Determine the [X, Y] coordinate at the center of the cell enclosing the given text.  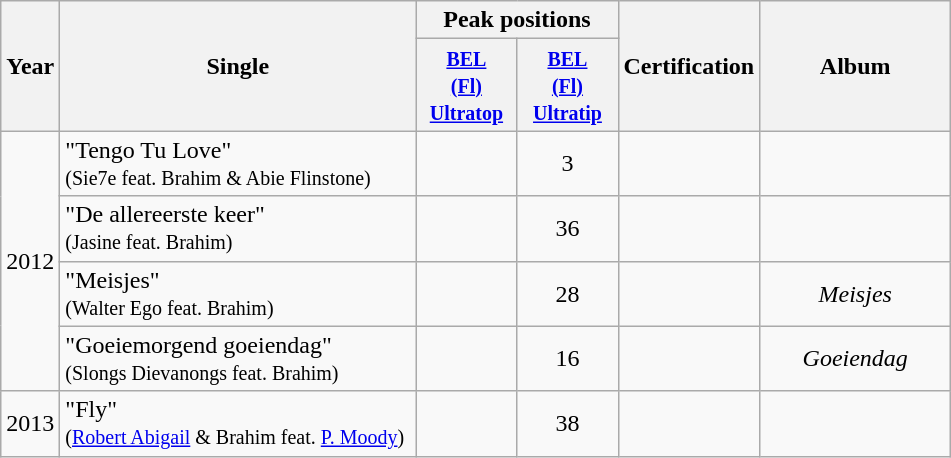
36 [568, 228]
3 [568, 164]
"Goeiemorgend goeiendag" (Slongs Dievanongs feat. Brahim) [238, 358]
2013 [30, 424]
28 [568, 294]
16 [568, 358]
38 [568, 424]
Certification [689, 66]
BEL (Fl)Ultratop [466, 85]
"Meisjes" (Walter Ego feat. Brahim) [238, 294]
2012 [30, 261]
Single [238, 66]
Peak positions [517, 20]
Goeiendag [856, 358]
Meisjes [856, 294]
BEL (Fl)Ultratip [568, 85]
"De allereerste keer" (Jasine feat. Brahim) [238, 228]
Year [30, 66]
"Fly" (Robert Abigail & Brahim feat. P. Moody) [238, 424]
"Tengo Tu Love" (Sie7e feat. Brahim & Abie Flinstone) [238, 164]
Album [856, 66]
